Extract the [X, Y] coordinate from the center of the cell holding the provided text.  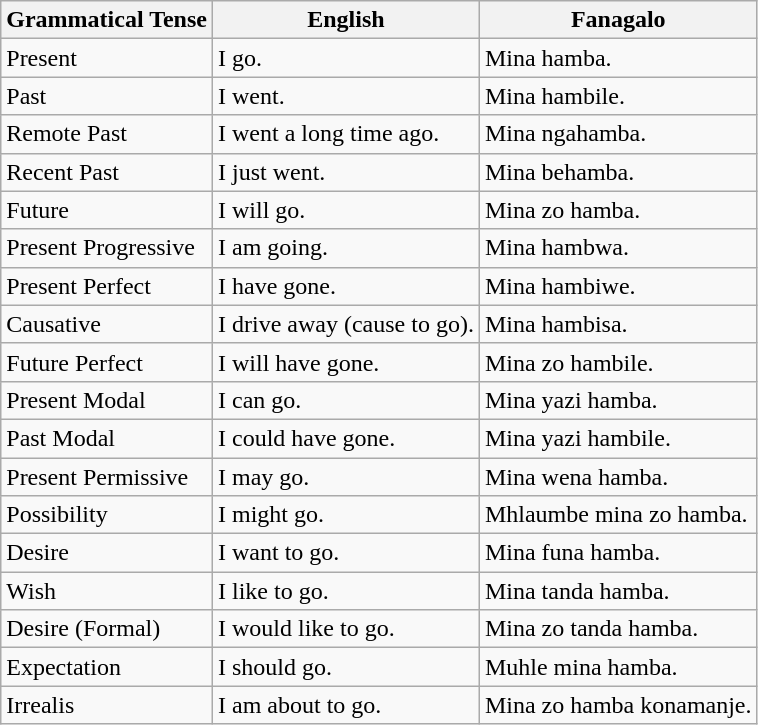
I am going. [346, 248]
I went a long time ago. [346, 134]
I like to go. [346, 591]
Past [107, 96]
Mina hamba. [618, 58]
Irrealis [107, 705]
Present Modal [107, 400]
Future [107, 210]
Remote Past [107, 134]
Mina tanda hamba. [618, 591]
Future Perfect [107, 362]
Mina zo tanda hamba. [618, 629]
I just went. [346, 172]
Grammatical Tense [107, 20]
Present Permissive [107, 477]
Mina zo hamba. [618, 210]
Mina yazi hambile. [618, 438]
Mina zo hamba konamanje. [618, 705]
I could have gone. [346, 438]
Wish [107, 591]
I would like to go. [346, 629]
Desire (Formal) [107, 629]
Present Perfect [107, 286]
Expectation [107, 667]
Desire [107, 553]
Present [107, 58]
I should go. [346, 667]
Mina hambisa. [618, 324]
I go. [346, 58]
Mina hambile. [618, 96]
Mina hambiwe. [618, 286]
Muhle mina hamba. [618, 667]
I will have gone. [346, 362]
Mina behamba. [618, 172]
I may go. [346, 477]
I have gone. [346, 286]
Mina wena hamba. [618, 477]
Mina hambwa. [618, 248]
Recent Past [107, 172]
Mina yazi hamba. [618, 400]
Past Modal [107, 438]
Present Progressive [107, 248]
Mina zo hambile. [618, 362]
I will go. [346, 210]
English [346, 20]
Fanagalo [618, 20]
Causative [107, 324]
I can go. [346, 400]
Possibility [107, 515]
I might go. [346, 515]
Mina ngahamba. [618, 134]
I drive away (cause to go). [346, 324]
I am about to go. [346, 705]
I went. [346, 96]
I want to go. [346, 553]
Mhlaumbe mina zo hamba. [618, 515]
Mina funa hamba. [618, 553]
